Output the (x, y) coordinate of the center of the cell containing the given text.  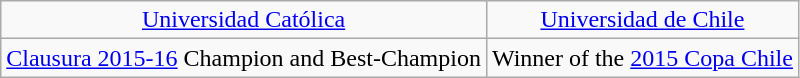
Universidad de Chile (642, 20)
Clausura 2015-16 Champion and Best-Champion (244, 58)
Winner of the 2015 Copa Chile (642, 58)
Universidad Católica (244, 20)
